Find where the given text appears and provide that cell's center as [X, Y] coordinate. 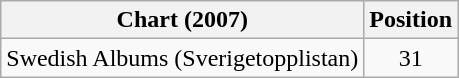
31 [411, 58]
Swedish Albums (Sverigetopplistan) [182, 58]
Chart (2007) [182, 20]
Position [411, 20]
